For the text-containing cell, return its midpoint in (X, Y) coordinate format. 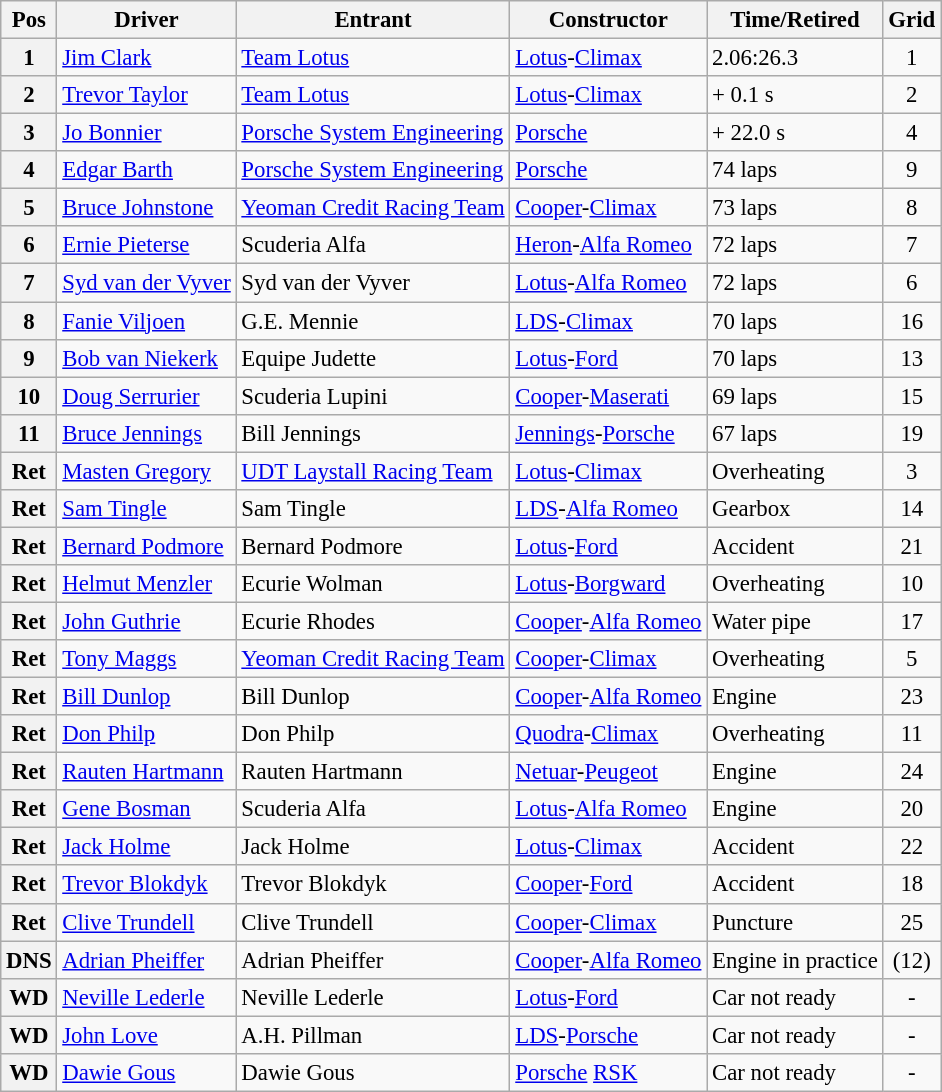
21 (912, 546)
Netuar-Peugeot (608, 772)
DNS (29, 960)
69 laps (795, 396)
+ 0.1 s (795, 95)
LDS-Porsche (608, 1035)
Bill Jennings (373, 433)
G.E. Mennie (373, 321)
Cooper-Maserati (608, 396)
Bob van Niekerk (146, 358)
Jim Clark (146, 58)
25 (912, 922)
Entrant (373, 20)
Water pipe (795, 621)
+ 22.0 s (795, 133)
Bruce Johnstone (146, 208)
Equipe Judette (373, 358)
Doug Serrurier (146, 396)
LDS-Alfa Romeo (608, 509)
15 (912, 396)
A.H. Pillman (373, 1035)
Ernie Pieterse (146, 245)
Heron-Alfa Romeo (608, 245)
74 laps (795, 170)
Puncture (795, 922)
Trevor Taylor (146, 95)
Grid (912, 20)
67 laps (795, 433)
18 (912, 885)
Gene Bosman (146, 809)
Quodra-Climax (608, 734)
Ecurie Wolman (373, 584)
2.06:26.3 (795, 58)
Jo Bonnier (146, 133)
17 (912, 621)
14 (912, 509)
Masten Gregory (146, 471)
73 laps (795, 208)
24 (912, 772)
UDT Laystall Racing Team (373, 471)
Engine in practice (795, 960)
23 (912, 697)
22 (912, 847)
Scuderia Lupini (373, 396)
19 (912, 433)
Cooper-Ford (608, 885)
Constructor (608, 20)
Fanie Viljoen (146, 321)
Time/Retired (795, 20)
13 (912, 358)
Tony Maggs (146, 659)
16 (912, 321)
Lotus-Borgward (608, 584)
Pos (29, 20)
Gearbox (795, 509)
20 (912, 809)
John Guthrie (146, 621)
Driver (146, 20)
Helmut Menzler (146, 584)
Jennings-Porsche (608, 433)
Ecurie Rhodes (373, 621)
LDS-Climax (608, 321)
Bruce Jennings (146, 433)
John Love (146, 1035)
Porsche RSK (608, 1073)
Edgar Barth (146, 170)
(12) (912, 960)
